Provide the [x, y] coordinate of the cell's center where the given text is located.  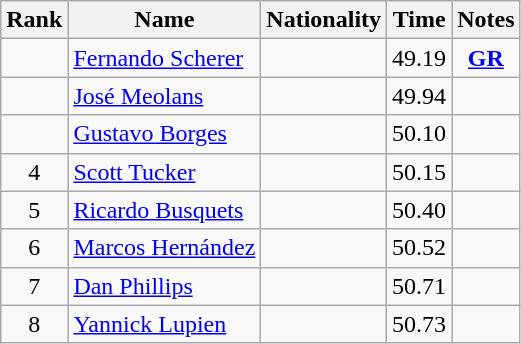
5 [34, 210]
Ricardo Busquets [164, 210]
Notes [486, 20]
50.10 [420, 134]
Yannick Lupien [164, 324]
Rank [34, 20]
4 [34, 172]
7 [34, 286]
Nationality [324, 20]
Name [164, 20]
50.73 [420, 324]
Marcos Hernández [164, 248]
Scott Tucker [164, 172]
6 [34, 248]
49.94 [420, 96]
8 [34, 324]
50.71 [420, 286]
José Meolans [164, 96]
Fernando Scherer [164, 58]
50.52 [420, 248]
50.15 [420, 172]
50.40 [420, 210]
GR [486, 58]
Time [420, 20]
Gustavo Borges [164, 134]
49.19 [420, 58]
Dan Phillips [164, 286]
